Find where the given text appears and provide that cell's center as [X, Y] coordinate. 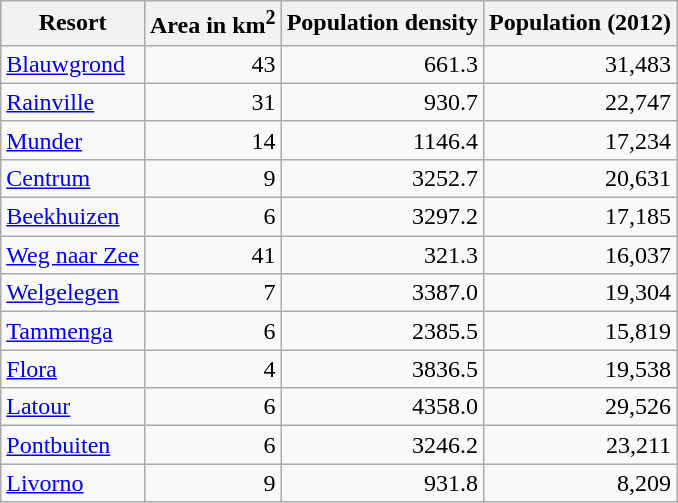
19,304 [580, 293]
17,234 [580, 140]
31 [212, 102]
8,209 [580, 483]
Population (2012) [580, 24]
3297.2 [382, 217]
3246.2 [382, 445]
2385.5 [382, 331]
321.3 [382, 255]
15,819 [580, 331]
3252.7 [382, 178]
Beekhuizen [73, 217]
4 [212, 369]
22,747 [580, 102]
43 [212, 64]
31,483 [580, 64]
Population density [382, 24]
29,526 [580, 407]
Tammenga [73, 331]
19,538 [580, 369]
661.3 [382, 64]
Flora [73, 369]
Centrum [73, 178]
Rainville [73, 102]
17,185 [580, 217]
41 [212, 255]
931.8 [382, 483]
1146.4 [382, 140]
Resort [73, 24]
Pontbuiten [73, 445]
20,631 [580, 178]
7 [212, 293]
Munder [73, 140]
3387.0 [382, 293]
4358.0 [382, 407]
Welgelegen [73, 293]
930.7 [382, 102]
14 [212, 140]
Area in km2 [212, 24]
3836.5 [382, 369]
16,037 [580, 255]
Blauwgrond [73, 64]
Livorno [73, 483]
Weg naar Zee [73, 255]
Latour [73, 407]
23,211 [580, 445]
